From the cell containing the given text, extract its center point as (X, Y) coordinate. 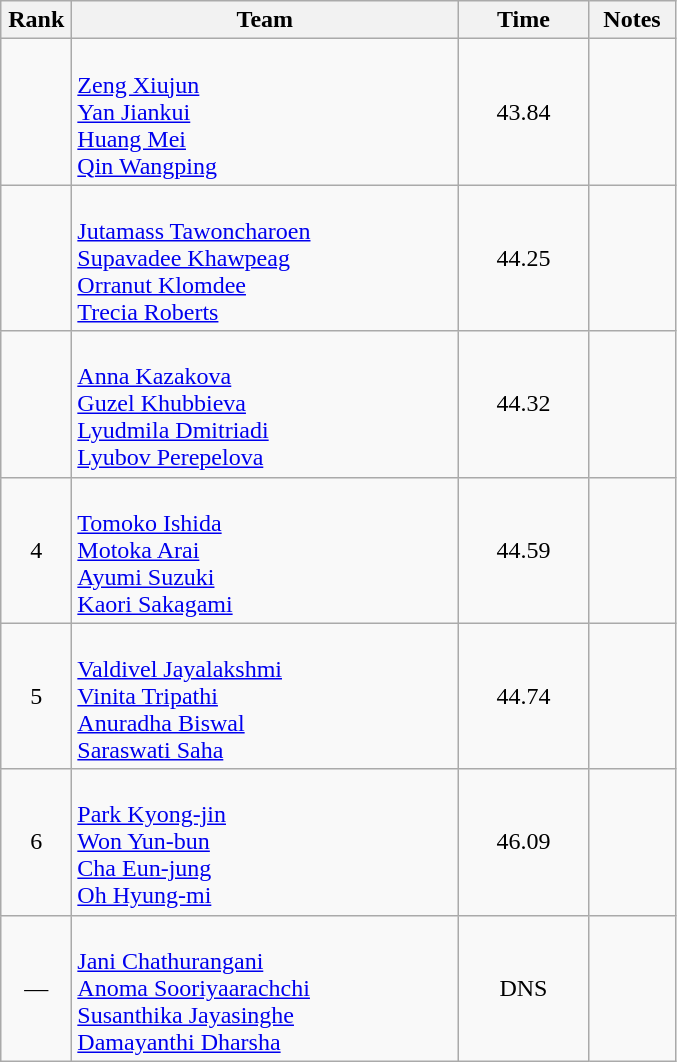
— (36, 988)
Rank (36, 20)
4 (36, 550)
Team (265, 20)
DNS (524, 988)
Zeng XiujunYan JiankuiHuang MeiQin Wangping (265, 112)
5 (36, 696)
44.74 (524, 696)
46.09 (524, 842)
Jani ChathuranganiAnoma SooriyaarachchiSusanthika JayasingheDamayanthi Dharsha (265, 988)
44.59 (524, 550)
43.84 (524, 112)
44.32 (524, 404)
Notes (632, 20)
Jutamass TawoncharoenSupavadee KhawpeagOrranut KlomdeeTrecia Roberts (265, 258)
Park Kyong-jinWon Yun-bunCha Eun-jungOh Hyung-mi (265, 842)
Tomoko IshidaMotoka AraiAyumi SuzukiKaori Sakagami (265, 550)
44.25 (524, 258)
Time (524, 20)
Anna KazakovaGuzel KhubbievaLyudmila DmitriadiLyubov Perepelova (265, 404)
Valdivel JayalakshmiVinita TripathiAnuradha BiswalSaraswati Saha (265, 696)
6 (36, 842)
